Provide the (x, y) coordinate of the cell's center where the given text is located.  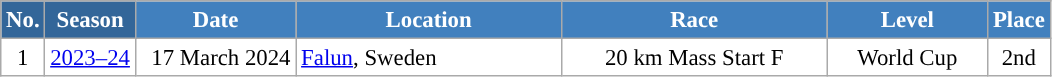
Season (90, 20)
Level (908, 20)
Date (216, 20)
2nd (1019, 58)
Falun, Sweden (429, 58)
17 March 2024 (216, 58)
Place (1019, 20)
World Cup (908, 58)
Race (694, 20)
No. (23, 20)
20 km Mass Start F (694, 58)
1 (23, 58)
Location (429, 20)
2023–24 (90, 58)
